Scan for the cell matching the given text and deliver its (x, y) coordinate at center. 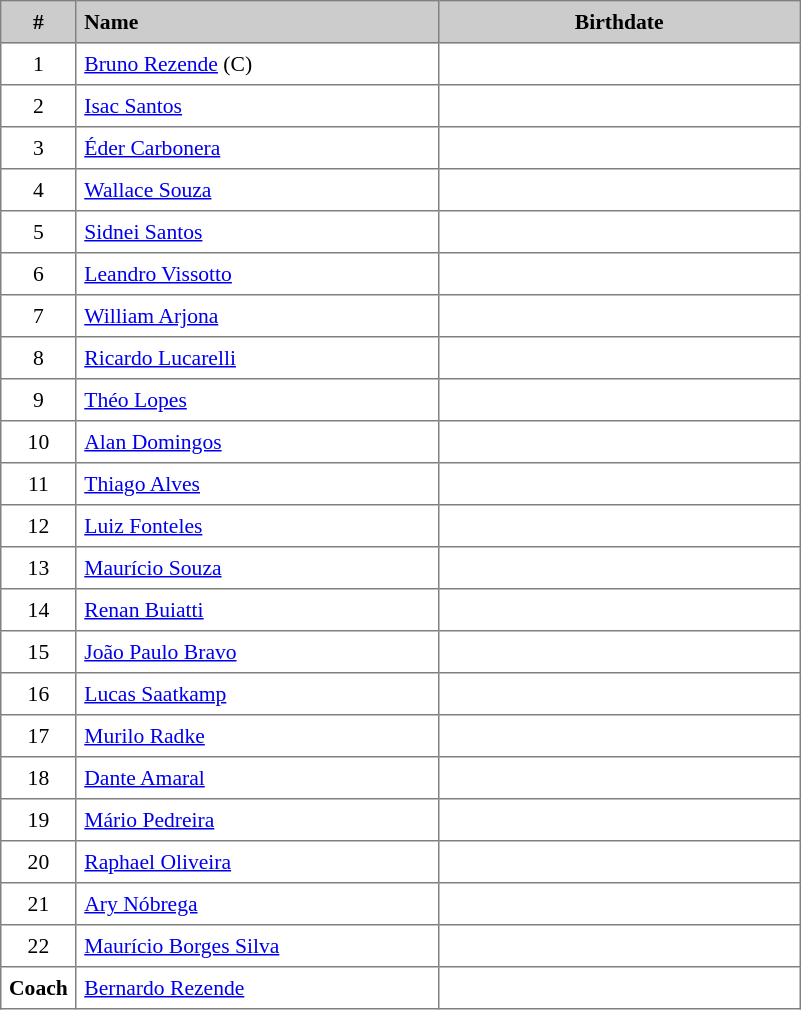
20 (38, 862)
Wallace Souza (257, 190)
6 (38, 274)
Dante Amaral (257, 778)
Bruno Rezende (C) (257, 64)
7 (38, 316)
2 (38, 106)
Sidnei Santos (257, 232)
22 (38, 946)
21 (38, 904)
10 (38, 442)
Théo Lopes (257, 400)
Mário Pedreira (257, 820)
Maurício Souza (257, 568)
Murilo Radke (257, 736)
Thiago Alves (257, 484)
16 (38, 694)
Éder Carbonera (257, 148)
Leandro Vissotto (257, 274)
1 (38, 64)
8 (38, 358)
19 (38, 820)
9 (38, 400)
13 (38, 568)
Raphael Oliveira (257, 862)
Name (257, 22)
Luiz Fonteles (257, 526)
Isac Santos (257, 106)
15 (38, 652)
Maurício Borges Silva (257, 946)
11 (38, 484)
Bernardo Rezende (257, 988)
Ricardo Lucarelli (257, 358)
Renan Buiatti (257, 610)
18 (38, 778)
Alan Domingos (257, 442)
Lucas Saatkamp (257, 694)
4 (38, 190)
# (38, 22)
Birthdate (619, 22)
5 (38, 232)
William Arjona (257, 316)
3 (38, 148)
João Paulo Bravo (257, 652)
Coach (38, 988)
Ary Nóbrega (257, 904)
14 (38, 610)
17 (38, 736)
12 (38, 526)
